Scan for the cell matching the given text and deliver its (X, Y) coordinate at center. 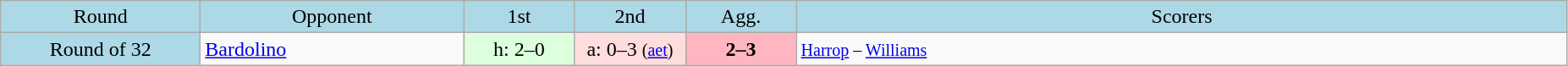
Opponent (332, 17)
Bardolino (332, 49)
1st (520, 17)
Round (101, 17)
Round of 32 (101, 49)
a: 0–3 (aet) (630, 49)
Scorers (1181, 17)
2nd (630, 17)
2–3 (741, 49)
Agg. (741, 17)
h: 2–0 (520, 49)
Harrop – Williams (1181, 49)
